Return (x, y) of the center of cell containing provided text 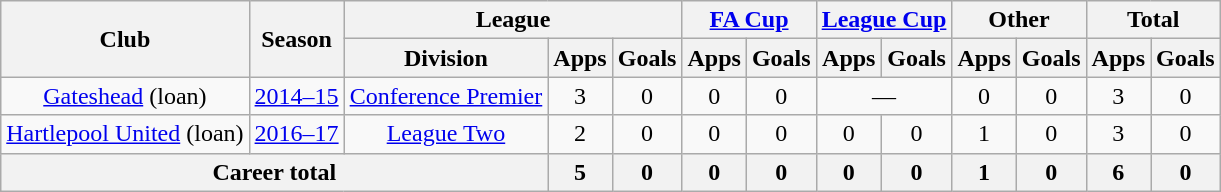
FA Cup (749, 20)
Season (296, 39)
Hartlepool United (loan) (125, 134)
League Cup (884, 20)
Gateshead (loan) (125, 96)
League Two (446, 134)
2016–17 (296, 134)
5 (580, 172)
Career total (274, 172)
2014–15 (296, 96)
6 (1118, 172)
Club (125, 39)
League (513, 20)
2 (580, 134)
Other (1019, 20)
Division (446, 58)
— (884, 96)
Conference Premier (446, 96)
Total (1153, 20)
